Pinpoint the cell where the given text exists, returning its [x, y] midpoint coordinate. 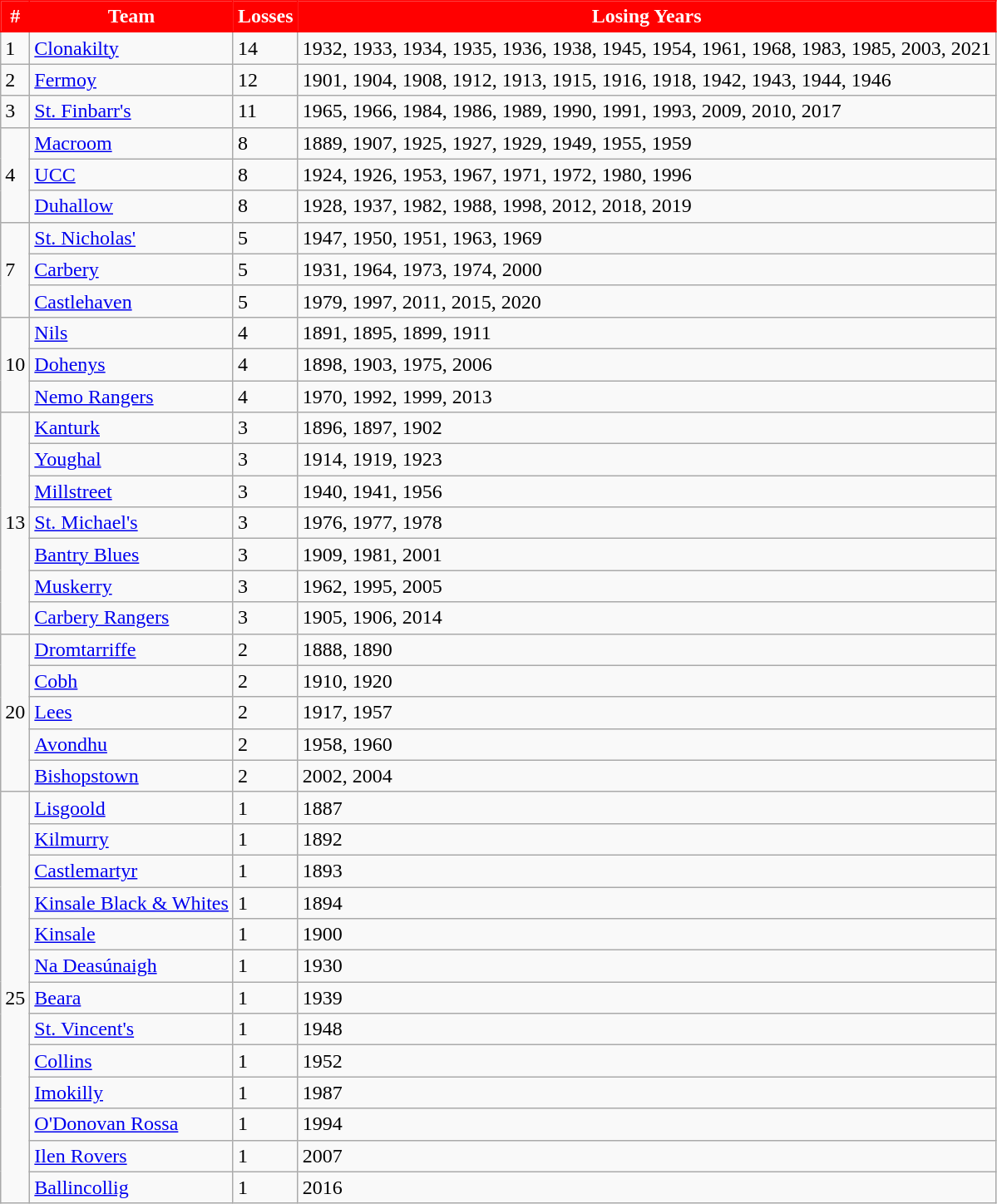
Millstreet [131, 491]
O'Donovan Rossa [131, 1124]
Lees [131, 713]
Youghal [131, 460]
2002, 2004 [647, 776]
14 [265, 48]
Kinsale [131, 935]
1900 [647, 935]
Kanturk [131, 428]
1979, 1997, 2011, 2015, 2020 [647, 301]
Team [131, 17]
1931, 1964, 1973, 1974, 2000 [647, 269]
1958, 1960 [647, 744]
1909, 1981, 2001 [647, 555]
1893 [647, 871]
Losing Years [647, 17]
Dohenys [131, 364]
Na Deasúnaigh [131, 966]
# [15, 17]
1952 [647, 1061]
13 [15, 523]
Dromtarriffe [131, 649]
12 [265, 80]
Nils [131, 333]
1930 [647, 966]
1970, 1992, 1999, 2013 [647, 397]
1917, 1957 [647, 713]
1948 [647, 1029]
Kilmurry [131, 839]
1928, 1937, 1982, 1988, 1998, 2012, 2018, 2019 [647, 206]
1932, 1933, 1934, 1935, 1936, 1938, 1945, 1954, 1961, 1968, 1983, 1985, 2003, 2021 [647, 48]
1940, 1941, 1956 [647, 491]
Duhallow [131, 206]
1994 [647, 1124]
1888, 1890 [647, 649]
UCC [131, 175]
Castlehaven [131, 301]
10 [15, 364]
1976, 1977, 1978 [647, 523]
1962, 1995, 2005 [647, 586]
Kinsale Black & Whites [131, 902]
2016 [647, 1187]
1891, 1895, 1899, 1911 [647, 333]
1924, 1926, 1953, 1967, 1971, 1972, 1980, 1996 [647, 175]
Carbery [131, 269]
Ballincollig [131, 1187]
Fermoy [131, 80]
Nemo Rangers [131, 397]
1889, 1907, 1925, 1927, 1929, 1949, 1955, 1959 [647, 143]
1987 [647, 1093]
1896, 1897, 1902 [647, 428]
20 [15, 713]
25 [15, 998]
Collins [131, 1061]
11 [265, 111]
Bishopstown [131, 776]
Ilen Rovers [131, 1156]
Castlemartyr [131, 871]
1892 [647, 839]
St. Michael's [131, 523]
1898, 1903, 1975, 2006 [647, 364]
1947, 1950, 1951, 1963, 1969 [647, 238]
1910, 1920 [647, 681]
7 [15, 269]
1905, 1906, 2014 [647, 618]
Cobh [131, 681]
1887 [647, 807]
Muskerry [131, 586]
1901, 1904, 1908, 1912, 1913, 1915, 1916, 1918, 1942, 1943, 1944, 1946 [647, 80]
Beara [131, 998]
Avondhu [131, 744]
St. Nicholas' [131, 238]
Carbery Rangers [131, 618]
2007 [647, 1156]
Macroom [131, 143]
St. Vincent's [131, 1029]
Clonakilty [131, 48]
St. Finbarr's [131, 111]
Losses [265, 17]
1894 [647, 902]
Lisgoold [131, 807]
Imokilly [131, 1093]
Bantry Blues [131, 555]
1939 [647, 998]
1965, 1966, 1984, 1986, 1989, 1990, 1991, 1993, 2009, 2010, 2017 [647, 111]
1914, 1919, 1923 [647, 460]
